Search for the cell housing the specified text and yield its [X, Y] center coordinate. 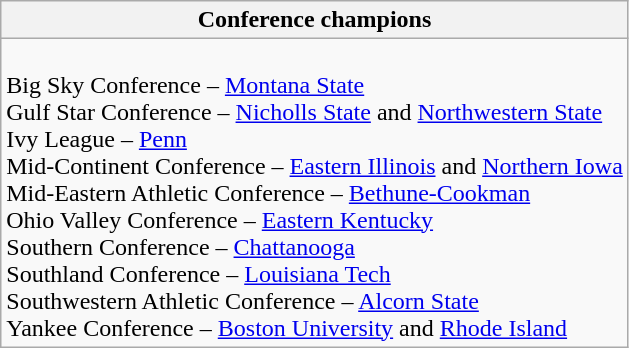
Conference champions [315, 20]
